Output the [X, Y] coordinate of the center of the cell containing the given text.  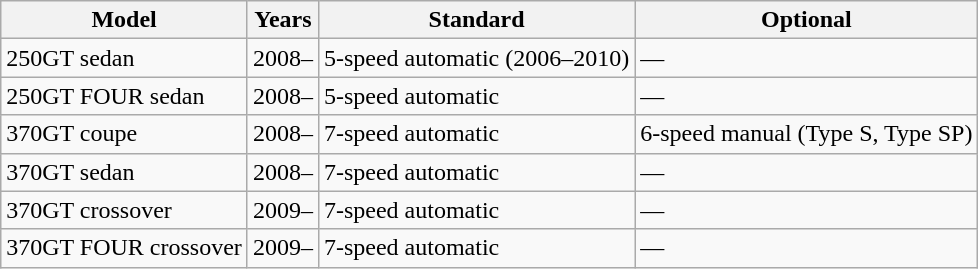
Standard [476, 20]
5-speed automatic (2006–2010) [476, 58]
Model [124, 20]
250GT FOUR sedan [124, 96]
6-speed manual (Type S, Type SP) [806, 134]
370GT crossover [124, 210]
370GT coupe [124, 134]
5-speed automatic [476, 96]
370GT sedan [124, 172]
250GT sedan [124, 58]
370GT FOUR crossover [124, 248]
Years [282, 20]
Optional [806, 20]
